Output the [x, y] coordinate of the center of the cell containing the given text.  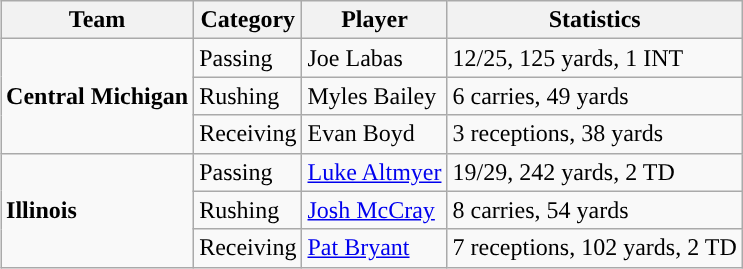
Category [248, 20]
8 carries, 54 yards [594, 210]
7 receptions, 102 yards, 2 TD [594, 248]
Central Michigan [98, 96]
3 receptions, 38 yards [594, 134]
Josh McCray [374, 210]
Myles Bailey [374, 96]
6 carries, 49 yards [594, 96]
Luke Altmyer [374, 172]
Illinois [98, 210]
Evan Boyd [374, 134]
12/25, 125 yards, 1 INT [594, 58]
19/29, 242 yards, 2 TD [594, 172]
Team [98, 20]
Pat Bryant [374, 248]
Joe Labas [374, 58]
Statistics [594, 20]
Player [374, 20]
